Extract the (x, y) coordinate from the center of the cell holding the provided text.  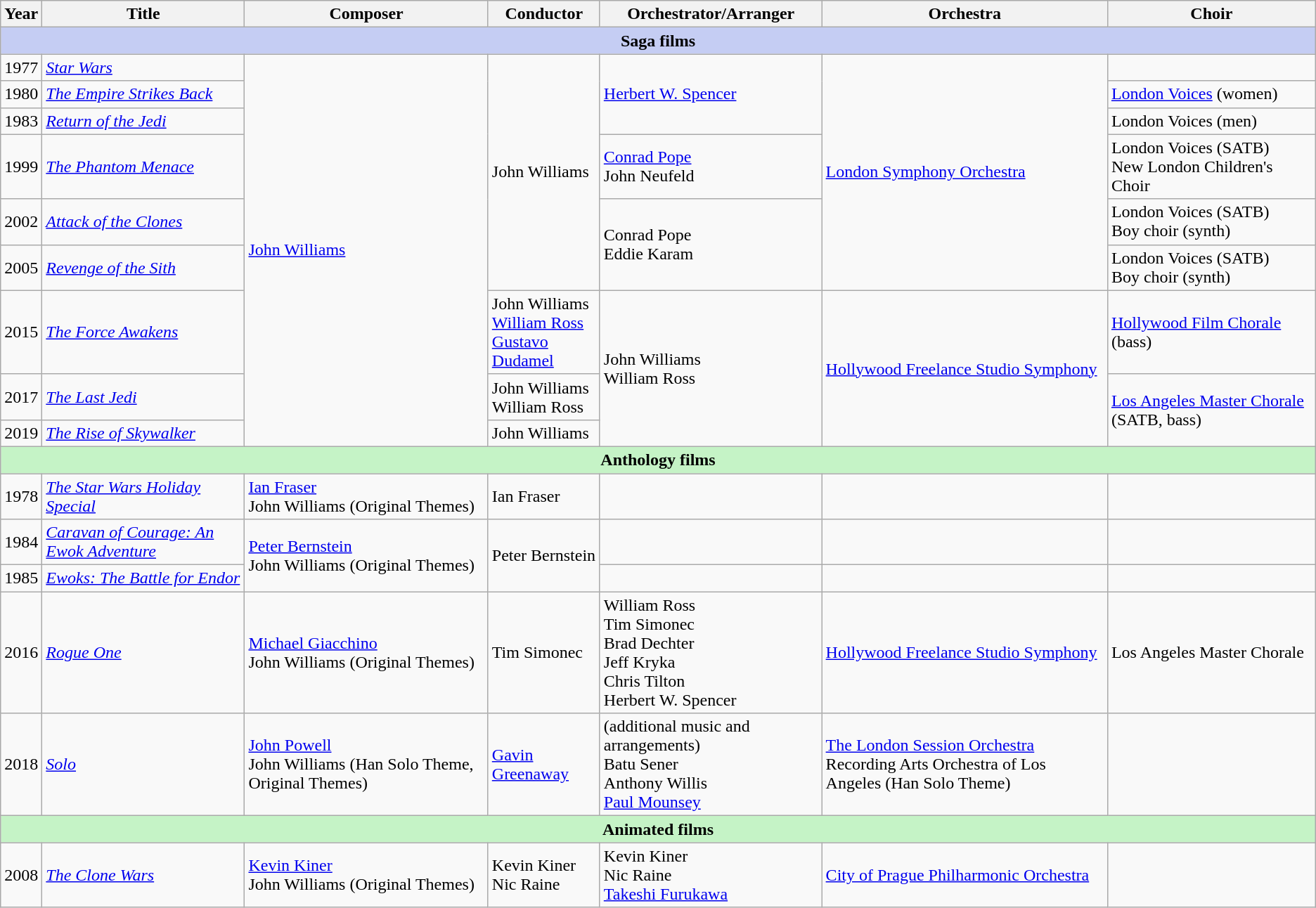
Ian Fraser (544, 496)
London Voices (men) (1211, 121)
The Clone Wars (143, 875)
Orchestrator/Arranger (711, 14)
1978 (21, 496)
2002 (21, 222)
City of Prague Philharmonic Orchestra (965, 875)
Peter Bernstein (544, 555)
Conductor (544, 14)
The London Session OrchestraRecording Arts Orchestra of Los Angeles (Han Solo Theme) (965, 765)
2019 (21, 433)
Ewoks: The Battle for Endor (143, 578)
2017 (21, 396)
Caravan of Courage: An Ewok Adventure (143, 543)
2005 (21, 267)
Choir (1211, 14)
Kevin KinerJohn Williams (Original Themes) (366, 875)
Animated films (658, 829)
John WilliamsWilliam RossGustavo Dudamel (544, 332)
Conrad PopeJohn Neufeld (711, 167)
1983 (21, 121)
Ian FraserJohn Williams (Original Themes) (366, 496)
Anthology films (658, 460)
London Symphony Orchestra (965, 172)
The Last Jedi (143, 396)
2018 (21, 765)
2015 (21, 332)
London Voices (SATB)New London Children's Choir (1211, 167)
Gavin Greenaway (544, 765)
(additional music and arrangements)Batu SenerAnthony WillisPaul Mounsey (711, 765)
The Force Awakens (143, 332)
Return of the Jedi (143, 121)
Revenge of the Sith (143, 267)
1999 (21, 167)
Composer (366, 14)
John PowellJohn Williams (Han Solo Theme, Original Themes) (366, 765)
Conrad PopeEddie Karam (711, 245)
Herbert W. Spencer (711, 94)
1980 (21, 94)
Los Angeles Master Chorale (SATB, bass) (1211, 410)
The Star Wars Holiday Special (143, 496)
2016 (21, 652)
2008 (21, 875)
Saga films (658, 41)
Los Angeles Master Chorale (1211, 652)
Kevin KinerNic RaineTakeshi Furukawa (711, 875)
Star Wars (143, 67)
William RossTim SimonecBrad DechterJeff KrykaChris TiltonHerbert W. Spencer (711, 652)
1977 (21, 67)
Attack of the Clones (143, 222)
Solo (143, 765)
Rogue One (143, 652)
Kevin KinerNic Raine (544, 875)
1985 (21, 578)
Michael GiacchinoJohn Williams (Original Themes) (366, 652)
Orchestra (965, 14)
London Voices (women) (1211, 94)
1984 (21, 543)
Hollywood Film Chorale (bass) (1211, 332)
Peter BernsteinJohn Williams (Original Themes) (366, 555)
Year (21, 14)
The Rise of Skywalker (143, 433)
Title (143, 14)
Tim Simonec (544, 652)
The Empire Strikes Back (143, 94)
The Phantom Menace (143, 167)
